For the text-containing cell, return its midpoint in [x, y] coordinate format. 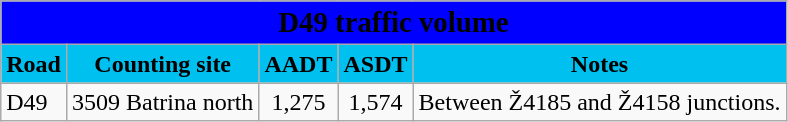
Notes [600, 64]
AADT [298, 64]
Road [34, 64]
ASDT [376, 64]
D49 traffic volume [394, 23]
Counting site [162, 64]
Between Ž4185 and Ž4158 junctions. [600, 102]
1,574 [376, 102]
3509 Batrina north [162, 102]
1,275 [298, 102]
D49 [34, 102]
